Determine the (X, Y) coordinate at the center of the cell enclosing the given text.  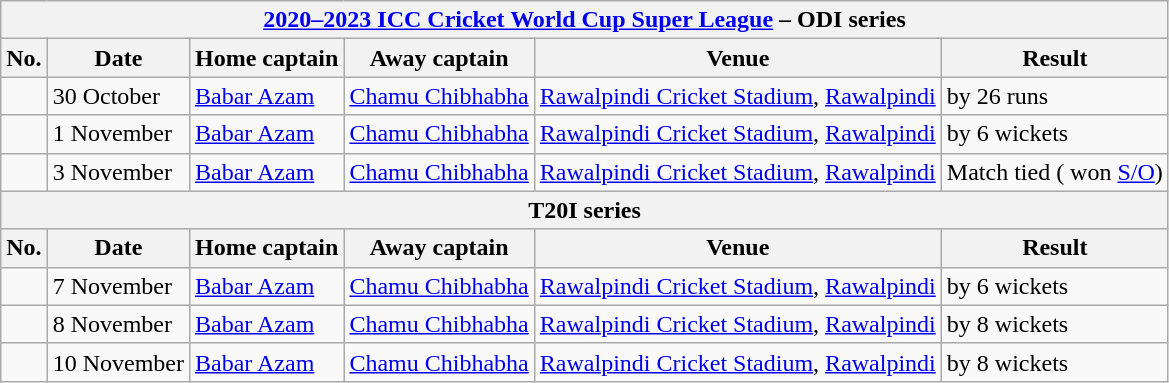
3 November (118, 172)
2020–2023 ICC Cricket World Cup Super League – ODI series (585, 20)
30 October (118, 96)
7 November (118, 286)
1 November (118, 134)
8 November (118, 324)
by 26 runs (1054, 96)
Match tied ( won S/O) (1054, 172)
10 November (118, 362)
T20I series (585, 210)
